Identify which cell holds the provided text, then report its [x, y] central coordinate. 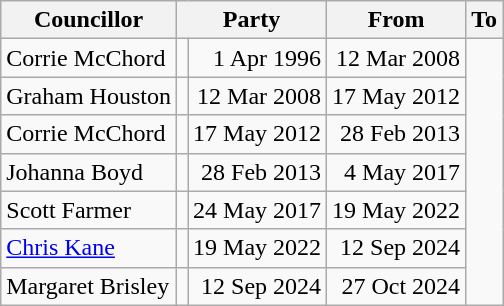
To [484, 20]
Councillor [89, 20]
Graham Houston [89, 96]
Margaret Brisley [89, 286]
24 May 2017 [258, 210]
Scott Farmer [89, 210]
4 May 2017 [396, 172]
Chris Kane [89, 248]
Johanna Boyd [89, 172]
27 Oct 2024 [396, 286]
From [396, 20]
1 Apr 1996 [258, 58]
Party [251, 20]
